Locate the cell with the specified text and output its (X, Y) center coordinate. 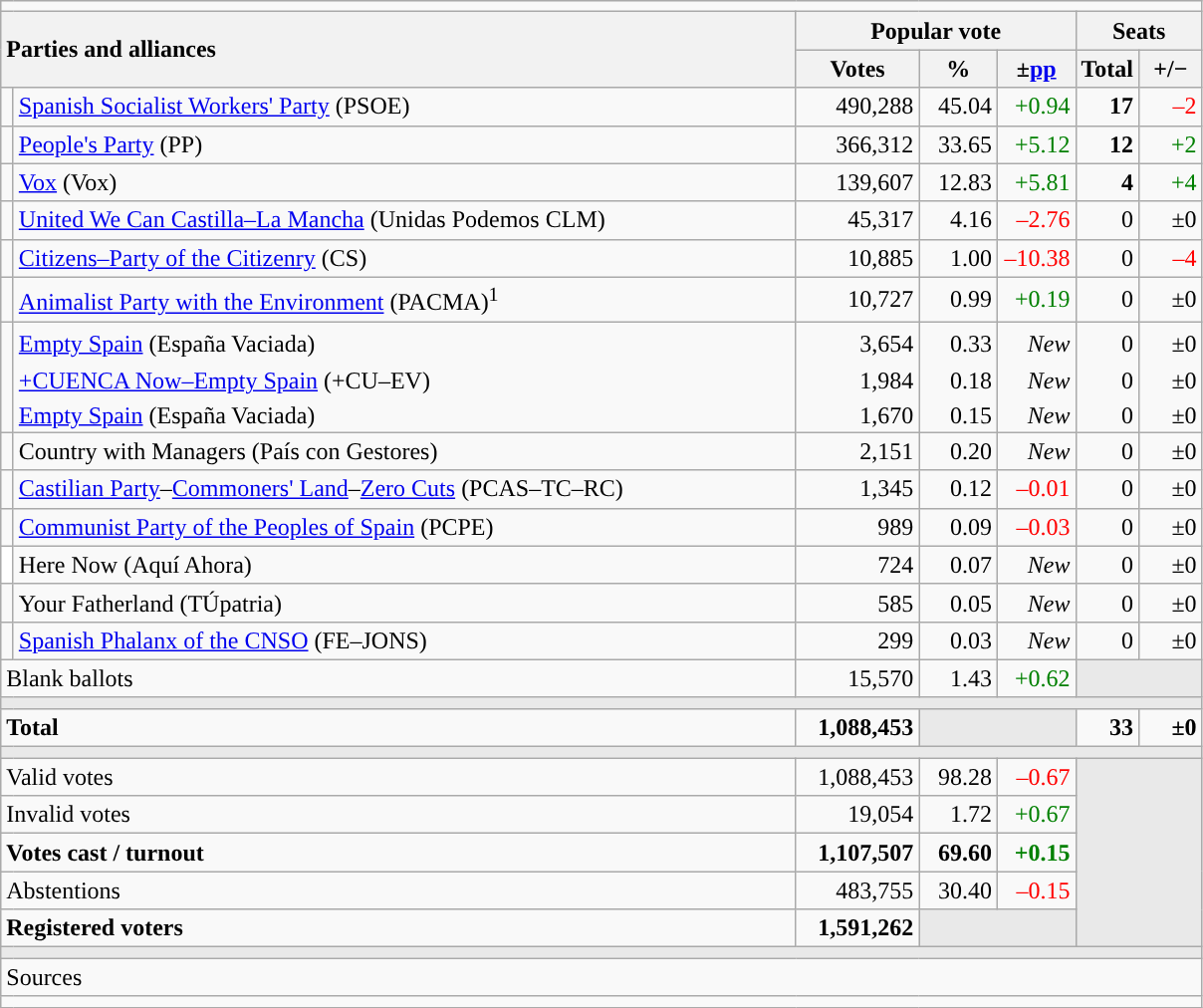
Vox (Vox) (404, 182)
17 (1107, 107)
0.18 (958, 381)
Votes cast / turnout (398, 853)
People's Party (PP) (404, 144)
12 (1107, 144)
0.12 (958, 489)
–0.67 (1036, 777)
45.04 (958, 107)
15,570 (857, 678)
3,654 (857, 343)
+CUENCA Now–Empty Spain (+CU–EV) (404, 381)
299 (857, 640)
% (958, 69)
1,107,507 (857, 853)
±pp (1036, 69)
98.28 (958, 777)
30.40 (958, 890)
Animalist Party with the Environment (PACMA)1 (404, 299)
–10.38 (1036, 258)
1,984 (857, 381)
Here Now (Aquí Ahora) (404, 565)
+5.12 (1036, 144)
+0.15 (1036, 853)
4.16 (958, 220)
Communist Party of the Peoples of Spain (PCPE) (404, 527)
Citizens–Party of the Citizenry (CS) (404, 258)
0.33 (958, 343)
69.60 (958, 853)
Sources (601, 977)
0.15 (958, 415)
12.83 (958, 182)
19,054 (857, 815)
Blank ballots (398, 678)
Popular vote (936, 31)
Country with Managers (País con Gestores) (404, 451)
10,727 (857, 299)
Votes (857, 69)
4 (1107, 182)
–0.01 (1036, 489)
989 (857, 527)
–2 (1171, 107)
+/− (1171, 69)
–4 (1171, 258)
Registered voters (398, 928)
1.72 (958, 815)
585 (857, 603)
0.07 (958, 565)
33 (1107, 727)
United We Can Castilla–La Mancha (Unidas Podemos CLM) (404, 220)
366,312 (857, 144)
1.00 (958, 258)
Your Fatherland (TÚpatria) (404, 603)
Invalid votes (398, 815)
Parties and alliances (398, 50)
+5.81 (1036, 182)
724 (857, 565)
10,885 (857, 258)
0.05 (958, 603)
+0.94 (1036, 107)
–0.03 (1036, 527)
Abstentions (398, 890)
1,670 (857, 415)
Spanish Phalanx of the CNSO (FE–JONS) (404, 640)
1,591,262 (857, 928)
139,607 (857, 182)
+0.62 (1036, 678)
0.09 (958, 527)
–0.15 (1036, 890)
Castilian Party–Commoners' Land–Zero Cuts (PCAS–TC–RC) (404, 489)
45,317 (857, 220)
490,288 (857, 107)
0.20 (958, 451)
0.03 (958, 640)
+0.67 (1036, 815)
1,345 (857, 489)
+2 (1171, 144)
Spanish Socialist Workers' Party (PSOE) (404, 107)
+0.19 (1036, 299)
Seats (1139, 31)
33.65 (958, 144)
2,151 (857, 451)
+4 (1171, 182)
–2.76 (1036, 220)
1.43 (958, 678)
0.99 (958, 299)
Valid votes (398, 777)
483,755 (857, 890)
